Output the (X, Y) coordinate of the center of the cell containing the given text.  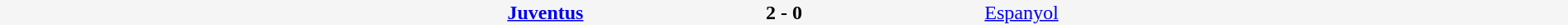
Espanyol (1275, 12)
Juventus (293, 12)
2 - 0 (784, 12)
